Extract the [X, Y] coordinate from the center of the cell holding the provided text.  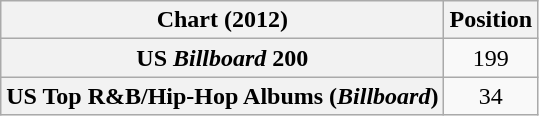
Chart (2012) [222, 20]
Position [491, 20]
199 [491, 58]
US Top R&B/Hip-Hop Albums (Billboard) [222, 96]
US Billboard 200 [222, 58]
34 [491, 96]
